Capture the cell that displays the provided text and extract its (X, Y) central coordinate. 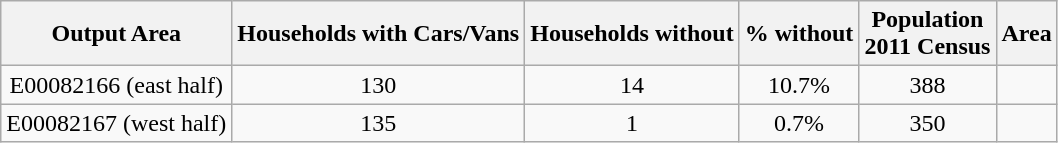
Area (1026, 34)
130 (378, 85)
10.7% (799, 85)
Households without (632, 34)
1 (632, 123)
135 (378, 123)
E00082167 (west half) (116, 123)
Population2011 Census (928, 34)
14 (632, 85)
Households with Cars/Vans (378, 34)
350 (928, 123)
Output Area (116, 34)
% without (799, 34)
0.7% (799, 123)
388 (928, 85)
E00082166 (east half) (116, 85)
